Locate the cell with the specified text and output its [x, y] center coordinate. 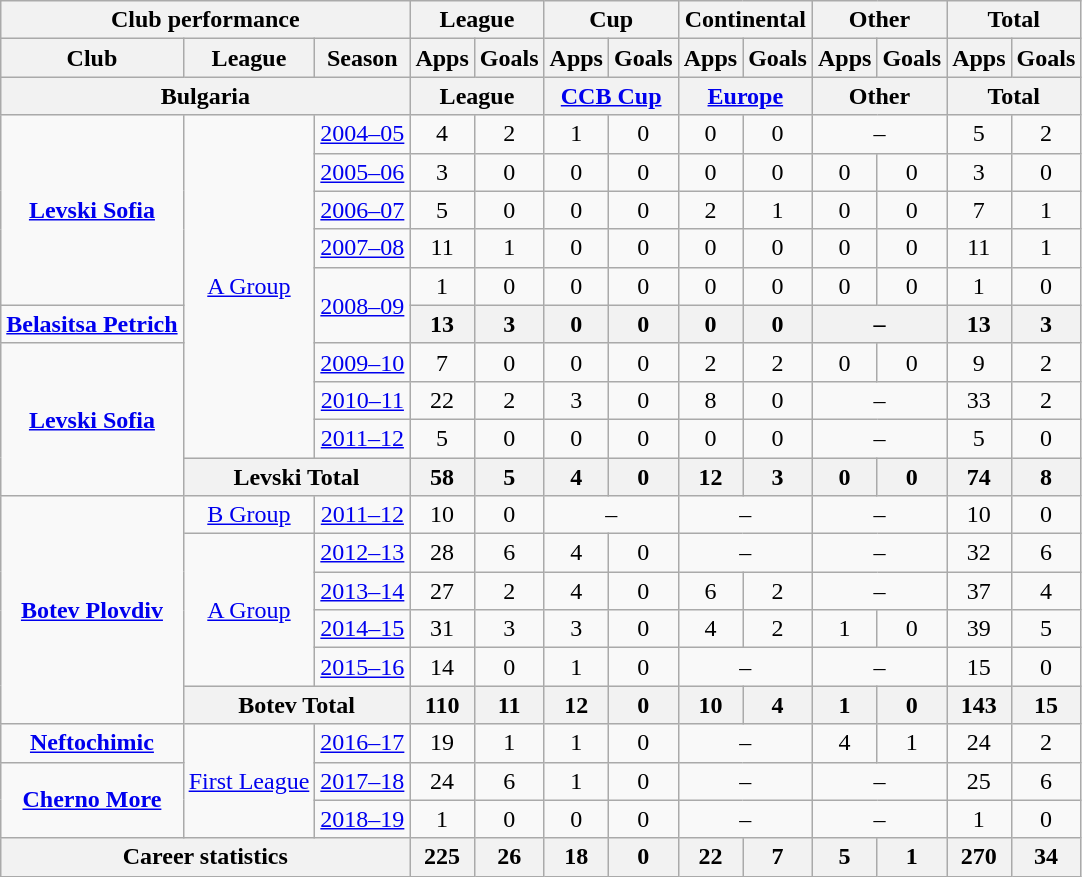
39 [979, 629]
Club [92, 58]
143 [979, 705]
37 [979, 591]
First League [249, 781]
B Group [249, 515]
Bulgaria [206, 96]
110 [442, 705]
14 [442, 667]
2016–17 [362, 743]
32 [979, 553]
Europe [745, 96]
2006–07 [362, 210]
Continental [745, 20]
Levski Total [296, 477]
18 [576, 857]
33 [979, 400]
2012–13 [362, 553]
34 [1046, 857]
2017–18 [362, 781]
2015–16 [362, 667]
Cup [611, 20]
25 [979, 781]
27 [442, 591]
2018–19 [362, 819]
CCB Cup [611, 96]
28 [442, 553]
9 [979, 362]
Belasitsa Petrich [92, 324]
Season [362, 58]
Botev Total [296, 705]
31 [442, 629]
2007–08 [362, 248]
26 [509, 857]
2010–11 [362, 400]
Cherno More [92, 800]
225 [442, 857]
74 [979, 477]
2004–05 [362, 134]
2008–09 [362, 305]
Neftochimic [92, 743]
270 [979, 857]
2009–10 [362, 362]
2005–06 [362, 172]
Botev Plovdiv [92, 610]
Career statistics [206, 857]
2014–15 [362, 629]
2013–14 [362, 591]
Club performance [206, 20]
58 [442, 477]
19 [442, 743]
